Scan for the cell matching the given text and deliver its [X, Y] coordinate at center. 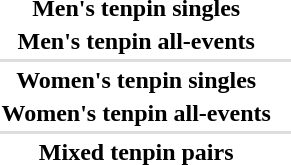
Women's tenpin singles [136, 80]
Men's tenpin all-events [136, 41]
Women's tenpin all-events [136, 113]
